Find where the given text appears and provide that cell's center as (x, y) coordinate. 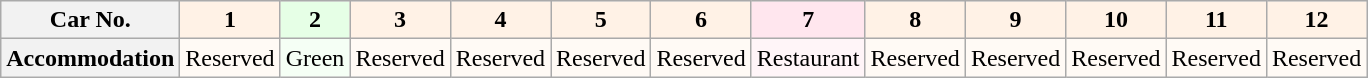
3 (400, 20)
5 (601, 20)
2 (315, 20)
4 (500, 20)
Car No. (90, 20)
Restaurant (808, 58)
Accommodation (90, 58)
6 (701, 20)
8 (915, 20)
1 (230, 20)
7 (808, 20)
10 (1116, 20)
9 (1015, 20)
Green (315, 58)
11 (1216, 20)
12 (1316, 20)
